Capture the cell that displays the provided text and extract its (x, y) central coordinate. 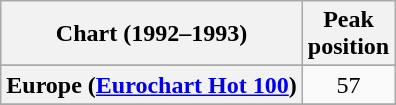
Chart (1992–1993) (152, 34)
Peakposition (348, 34)
Europe (Eurochart Hot 100) (152, 85)
57 (348, 85)
